From the cell containing the given text, extract its center point as [X, Y] coordinate. 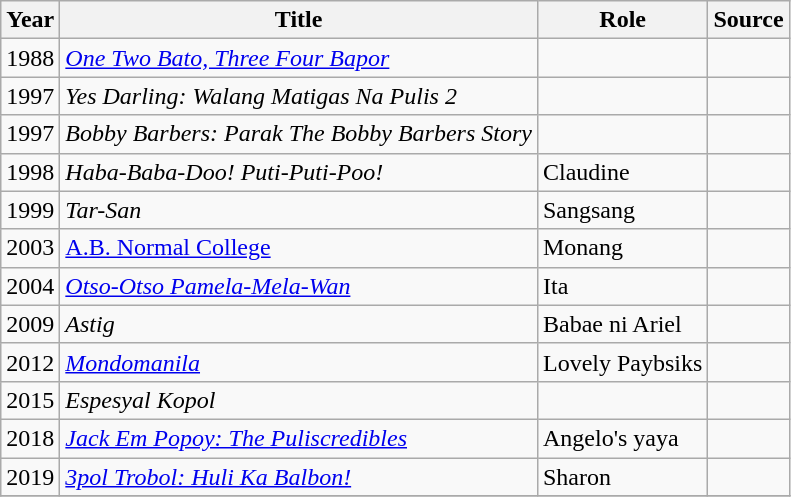
Tar-San [299, 210]
1988 [30, 58]
Ita [622, 286]
3pol Trobol: Huli Ka Balbon! [299, 477]
Sharon [622, 477]
Title [299, 20]
Role [622, 20]
2009 [30, 324]
Lovely Paybsiks [622, 362]
Source [748, 20]
One Two Bato, Three Four Bapor [299, 58]
Haba-Baba-Doo! Puti-Puti-Poo! [299, 172]
Espesyal Kopol [299, 400]
Babae ni Ariel [622, 324]
2019 [30, 477]
Claudine [622, 172]
Yes Darling: Walang Matigas Na Pulis 2 [299, 96]
2012 [30, 362]
Astig [299, 324]
Year [30, 20]
2003 [30, 248]
Jack Em Popoy: The Puliscredibles [299, 438]
Angelo's yaya [622, 438]
1998 [30, 172]
Sangsang [622, 210]
2018 [30, 438]
Otso-Otso Pamela-Mela-Wan [299, 286]
A.B. Normal College [299, 248]
Mondomanila [299, 362]
Bobby Barbers: Parak The Bobby Barbers Story [299, 134]
Monang [622, 248]
1999 [30, 210]
2015 [30, 400]
2004 [30, 286]
